Locate the cell with the specified text and output its [x, y] center coordinate. 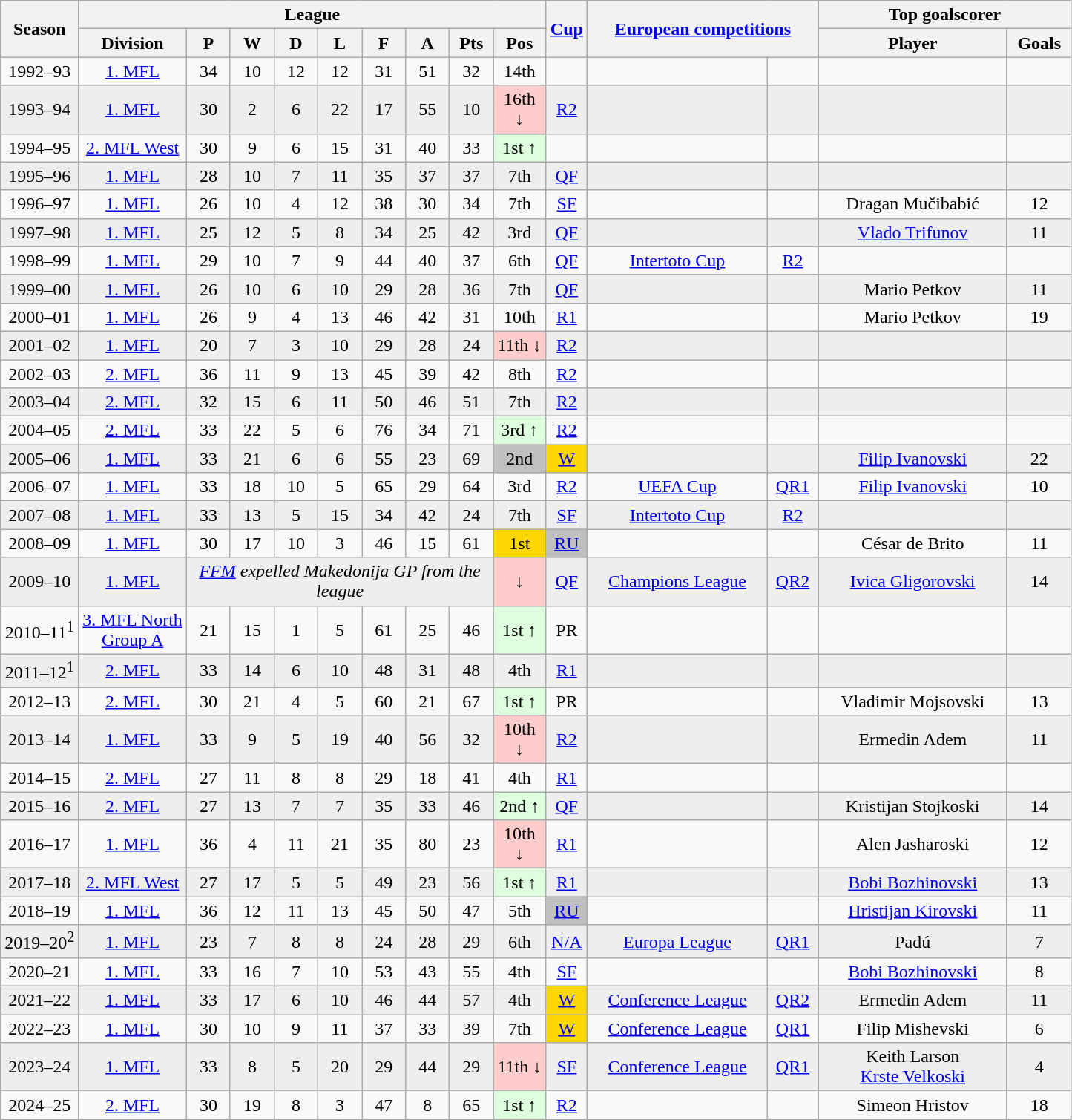
2021–22 [40, 1001]
1 [295, 629]
2015–16 [40, 806]
2001–02 [40, 345]
1994–95 [40, 148]
2023–24 [40, 1067]
57 [472, 1001]
League [312, 15]
71 [472, 430]
2nd [519, 459]
14th [519, 71]
Keith LarsonKrste Velkoski [912, 1067]
L [340, 43]
Dragan Mučibabić [912, 204]
Ivica Gligorovski [912, 582]
UEFA Cup [677, 487]
2022–23 [40, 1029]
Vladimir Mojsovski [912, 701]
2009–10 [40, 582]
2020–21 [40, 972]
Simeon Hristov [912, 1105]
N/A [567, 941]
Vlado Trifunov [912, 232]
2003–04 [40, 402]
1993–94 [40, 110]
Filip Mishevski [912, 1029]
2010–111 [40, 629]
1998–99 [40, 261]
2004–05 [40, 430]
Cup [567, 29]
2nd ↑ [519, 806]
Top goalscorer [945, 15]
2007–08 [40, 515]
2002–03 [40, 373]
FFM expelled Makedonija GP from the league [340, 582]
1996–97 [40, 204]
60 [384, 701]
2017–18 [40, 882]
38 [384, 204]
2014–15 [40, 778]
Player [912, 43]
41 [472, 778]
Alen Jasharoski [912, 845]
69 [472, 459]
César de Brito [912, 543]
8th [519, 373]
D [295, 43]
43 [427, 972]
1999–00 [40, 289]
Goals [1039, 43]
Hristijan Kirovski [912, 911]
2019–202 [40, 941]
3rd ↑ [519, 430]
European competitions [703, 29]
16th ↓ [519, 110]
76 [384, 430]
2005–06 [40, 459]
49 [384, 882]
Kristijan Stojkoski [912, 806]
2006–07 [40, 487]
2008–09 [40, 543]
16 [252, 972]
↓ [519, 582]
2012–13 [40, 701]
2024–25 [40, 1105]
64 [472, 487]
F [384, 43]
2016–17 [40, 845]
53 [384, 972]
80 [427, 845]
1997–98 [40, 232]
A [427, 43]
10th [519, 317]
2011–121 [40, 671]
Padú [912, 941]
3. MFL NorthGroup A [133, 629]
P [208, 43]
Division [133, 43]
Europa League [677, 941]
Pts [472, 43]
1995–96 [40, 176]
Season [40, 29]
2013–14 [40, 739]
2018–19 [40, 911]
2 [252, 110]
Champions League [677, 582]
5th [519, 911]
Pos [519, 43]
67 [472, 701]
2000–01 [40, 317]
1992–93 [40, 71]
1st [519, 543]
